Locate the cell with the specified text and output its (x, y) center coordinate. 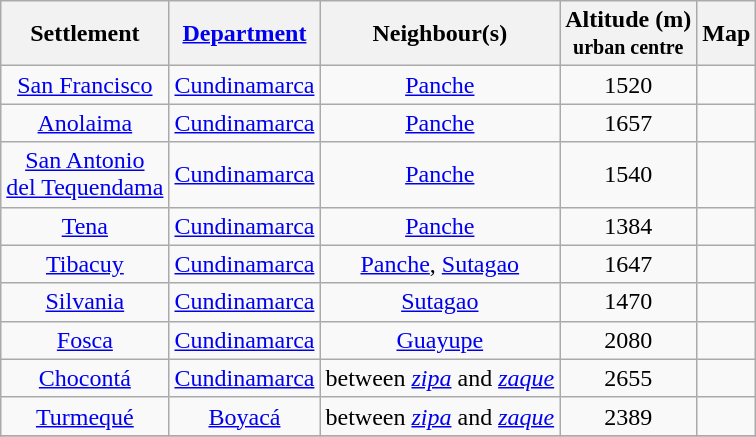
Panche, Sutagao (440, 264)
Tena (85, 226)
Settlement (85, 34)
Chocontá (85, 378)
Neighbour(s) (440, 34)
1520 (628, 85)
Boyacá (244, 416)
2080 (628, 340)
2389 (628, 416)
2655 (628, 378)
Anolaima (85, 123)
San Francisco (85, 85)
San Antoniodel Tequendama (85, 174)
Sutagao (440, 302)
1470 (628, 302)
Guayupe (440, 340)
Tibacuy (85, 264)
Turmequé (85, 416)
Silvania (85, 302)
1384 (628, 226)
Fosca (85, 340)
1657 (628, 123)
Department (244, 34)
Map (726, 34)
Altitude (m)urban centre (628, 34)
1540 (628, 174)
1647 (628, 264)
